Extract the [x, y] coordinate from the center of the cell holding the provided text.  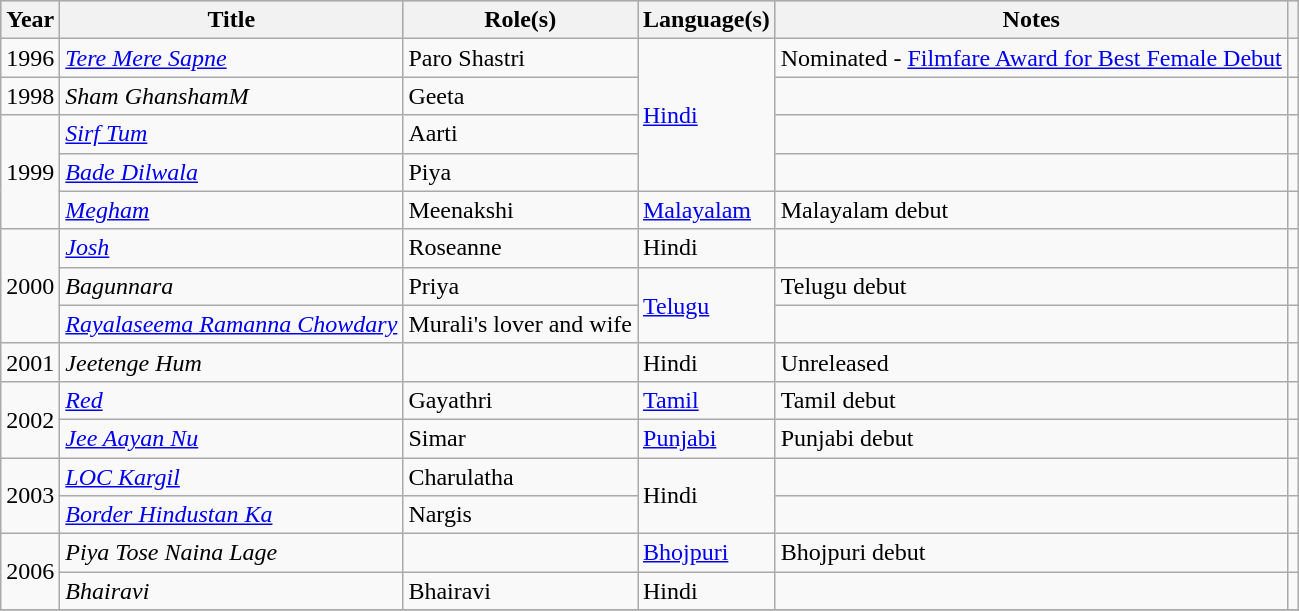
Language(s) [707, 20]
Paro Shastri [520, 58]
Murali's lover and wife [520, 324]
2006 [30, 572]
1998 [30, 96]
Telugu debut [1031, 286]
Tamil [707, 400]
2002 [30, 419]
Josh [232, 248]
Aarti [520, 134]
2000 [30, 286]
Nominated - Filmfare Award for Best Female Debut [1031, 58]
Charulatha [520, 477]
1996 [30, 58]
Bhojpuri [707, 553]
Telugu [707, 305]
Priya [520, 286]
Bagunnara [232, 286]
2003 [30, 496]
Simar [520, 438]
Border Hindustan Ka [232, 515]
Tamil debut [1031, 400]
Tere Mere Sapne [232, 58]
Punjabi debut [1031, 438]
Notes [1031, 20]
Unreleased [1031, 362]
Punjabi [707, 438]
LOC Kargil [232, 477]
Piya [520, 172]
Role(s) [520, 20]
Title [232, 20]
Megham [232, 210]
Rayalaseema Ramanna Chowdary [232, 324]
Jeetenge Hum [232, 362]
Jee Aayan Nu [232, 438]
1999 [30, 172]
Bhojpuri debut [1031, 553]
2001 [30, 362]
Geeta [520, 96]
Meenakshi [520, 210]
Sham GhanshamM [232, 96]
Red [232, 400]
Bade Dilwala [232, 172]
Gayathri [520, 400]
Roseanne [520, 248]
Malayalam debut [1031, 210]
Malayalam [707, 210]
Year [30, 20]
Sirf Tum [232, 134]
Nargis [520, 515]
Piya Tose Naina Lage [232, 553]
